Pinpoint the cell where the given text exists, returning its (x, y) midpoint coordinate. 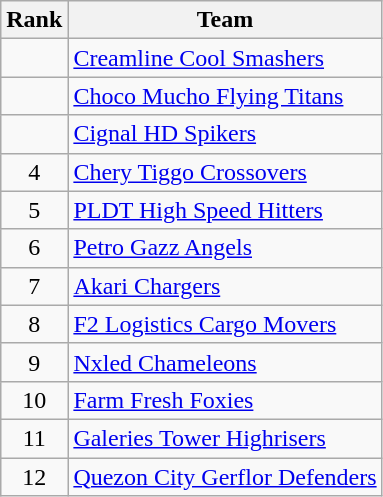
9 (34, 362)
Team (225, 20)
Akari Chargers (225, 286)
PLDT High Speed Hitters (225, 210)
Choco Mucho Flying Titans (225, 96)
Creamline Cool Smashers (225, 58)
Cignal HD Spikers (225, 134)
Rank (34, 20)
8 (34, 324)
5 (34, 210)
Galeries Tower Highrisers (225, 438)
10 (34, 400)
Chery Tiggo Crossovers (225, 172)
F2 Logistics Cargo Movers (225, 324)
11 (34, 438)
Farm Fresh Foxies (225, 400)
7 (34, 286)
12 (34, 477)
Petro Gazz Angels (225, 248)
4 (34, 172)
6 (34, 248)
Quezon City Gerflor Defenders (225, 477)
Nxled Chameleons (225, 362)
